Pinpoint the cell where the given text exists, returning its (X, Y) midpoint coordinate. 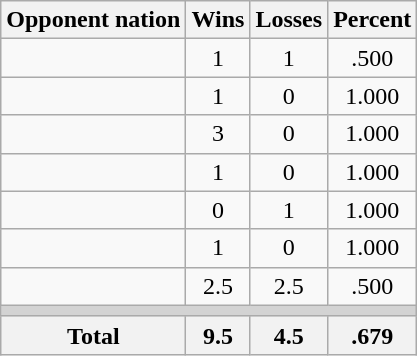
Losses (289, 20)
.679 (372, 335)
Opponent nation (94, 20)
Percent (372, 20)
3 (218, 134)
4.5 (289, 335)
9.5 (218, 335)
Wins (218, 20)
Total (94, 335)
